Search for the cell housing the specified text and yield its [X, Y] center coordinate. 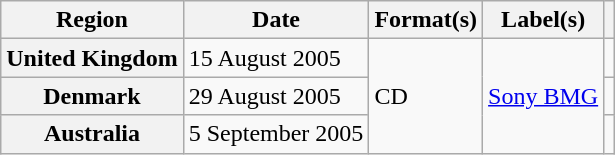
29 August 2005 [276, 96]
Australia [92, 134]
Denmark [92, 96]
15 August 2005 [276, 58]
Label(s) [544, 20]
Date [276, 20]
Format(s) [426, 20]
Sony BMG [544, 96]
5 September 2005 [276, 134]
CD [426, 96]
United Kingdom [92, 58]
Region [92, 20]
